Identify which cell holds the provided text, then report its (X, Y) central coordinate. 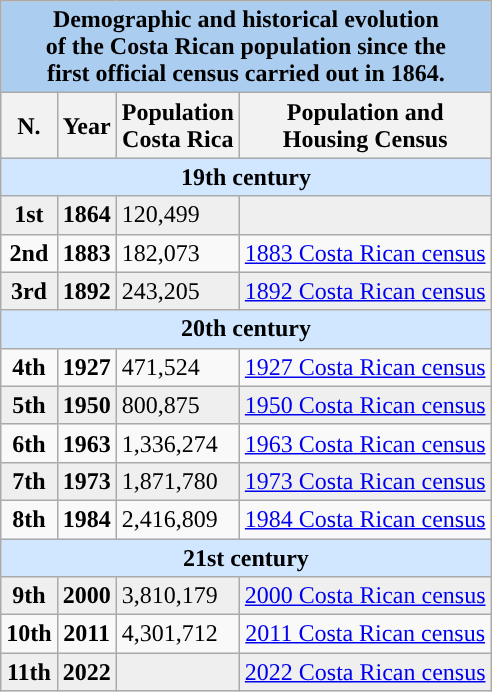
1963 (86, 443)
2011 Costa Rican census (365, 634)
4,301,712 (178, 634)
1984 (86, 519)
1892 Costa Rican census (365, 291)
1963 Costa Rican census (365, 443)
800,875 (178, 405)
471,524 (178, 367)
2011 (86, 634)
1950 (86, 405)
120,499 (178, 215)
Population and Housing Census (365, 126)
243,205 (178, 291)
21st century (246, 557)
3rd (29, 291)
1864 (86, 215)
1927 (86, 367)
2000 Costa Rican census (365, 596)
10th (29, 634)
1950 Costa Rican census (365, 405)
6th (29, 443)
1st (29, 215)
1883 (86, 253)
2,416,809 (178, 519)
5th (29, 405)
N. (29, 126)
19th century (246, 177)
11th (29, 672)
4th (29, 367)
1883 Costa Rican census (365, 253)
1973 Costa Rican census (365, 481)
PopulationCosta Rica (178, 126)
182,073 (178, 253)
2nd (29, 253)
1,336,274 (178, 443)
2000 (86, 596)
1984 Costa Rican census (365, 519)
20th century (246, 329)
7th (29, 481)
2022 (86, 672)
2022 Costa Rican census (365, 672)
1,871,780 (178, 481)
9th (29, 596)
1927 Costa Rican census (365, 367)
8th (29, 519)
Year (86, 126)
3,810,179 (178, 596)
1892 (86, 291)
Demographic and historical evolution of the Costa Rican population since the first official census carried out in 1864. (246, 47)
1973 (86, 481)
